Search for the cell housing the specified text and yield its [X, Y] center coordinate. 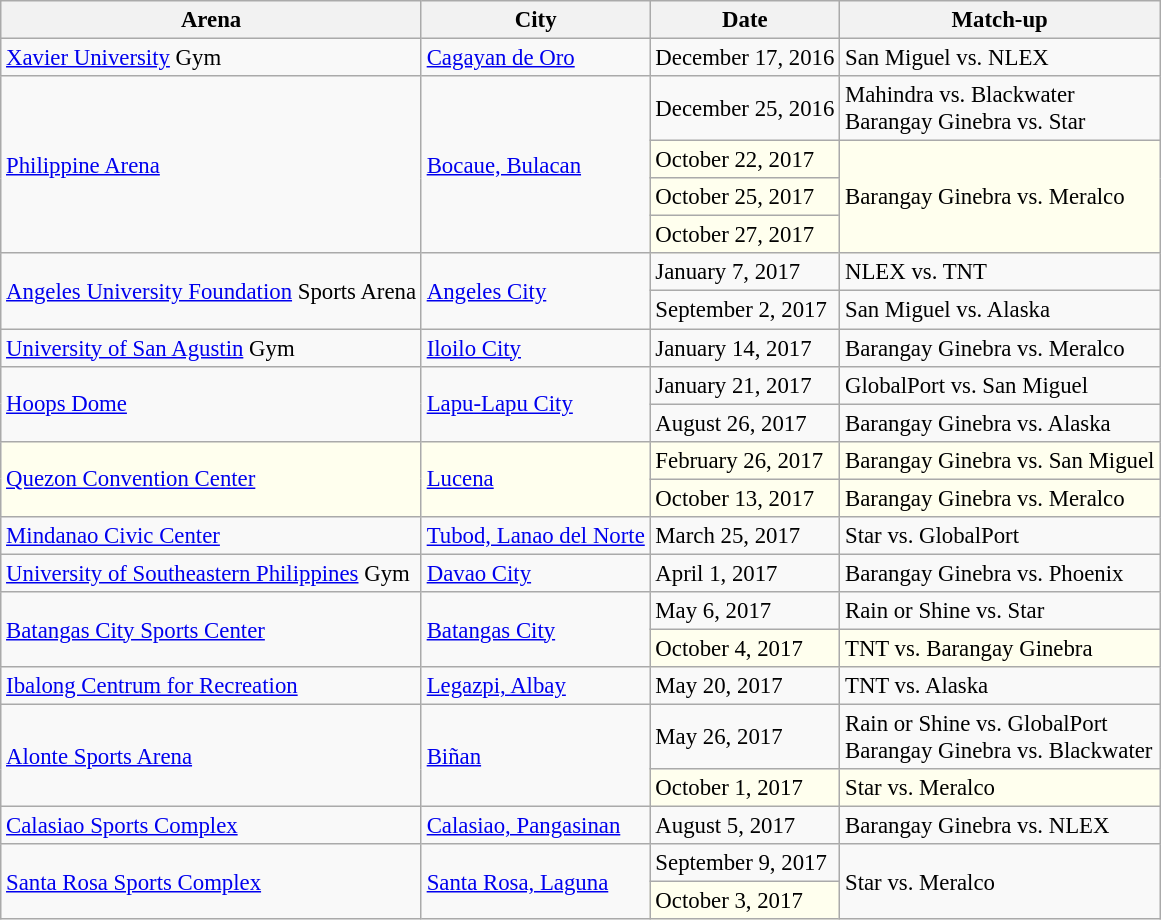
October 13, 2017 [745, 498]
October 27, 2017 [745, 235]
Batangas City [536, 630]
Hoops Dome [212, 404]
October 1, 2017 [745, 788]
August 5, 2017 [745, 826]
Xavier University Gym [212, 58]
May 6, 2017 [745, 611]
Date [745, 20]
October 4, 2017 [745, 648]
San Miguel vs. Alaska [1000, 310]
Rain or Shine vs. GlobalPortBarangay Ginebra vs. Blackwater [1000, 738]
Arena [212, 20]
San Miguel vs. NLEX [1000, 58]
Alonte Sports Arena [212, 756]
April 1, 2017 [745, 573]
Tubod, Lanao del Norte [536, 536]
January 21, 2017 [745, 385]
September 9, 2017 [745, 863]
October 3, 2017 [745, 901]
University of San Agustin Gym [212, 348]
May 20, 2017 [745, 686]
Ibalong Centrum for Recreation [212, 686]
Batangas City Sports Center [212, 630]
Angeles City [536, 292]
Santa Rosa, Laguna [536, 882]
Calasiao, Pangasinan [536, 826]
August 26, 2017 [745, 423]
Cagayan de Oro [536, 58]
City [536, 20]
University of Southeastern Philippines Gym [212, 573]
December 25, 2016 [745, 108]
January 14, 2017 [745, 348]
GlobalPort vs. San Miguel [1000, 385]
Barangay Ginebra vs. Phoenix [1000, 573]
May 26, 2017 [745, 738]
Barangay Ginebra vs. NLEX [1000, 826]
October 22, 2017 [745, 160]
Barangay Ginebra vs. Alaska [1000, 423]
Iloilo City [536, 348]
TNT vs. Barangay Ginebra [1000, 648]
Calasiao Sports Complex [212, 826]
Angeles University Foundation Sports Arena [212, 292]
Quezon Convention Center [212, 478]
December 17, 2016 [745, 58]
Lapu-Lapu City [536, 404]
Mahindra vs. BlackwaterBarangay Ginebra vs. Star [1000, 108]
Lucena [536, 478]
Match-up [1000, 20]
March 25, 2017 [745, 536]
Davao City [536, 573]
Rain or Shine vs. Star [1000, 611]
Santa Rosa Sports Complex [212, 882]
Barangay Ginebra vs. San Miguel [1000, 460]
TNT vs. Alaska [1000, 686]
Legazpi, Albay [536, 686]
Bocaue, Bulacan [536, 164]
September 2, 2017 [745, 310]
Biñan [536, 756]
February 26, 2017 [745, 460]
Star vs. GlobalPort [1000, 536]
NLEX vs. TNT [1000, 273]
January 7, 2017 [745, 273]
Mindanao Civic Center [212, 536]
October 25, 2017 [745, 197]
Philippine Arena [212, 164]
